Find where the given text appears and provide that cell's center as (X, Y) coordinate. 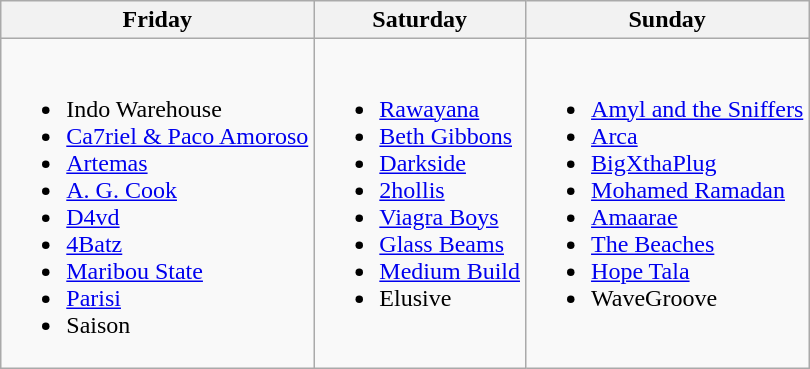
Friday (158, 20)
RawayanaBeth GibbonsDarkside2hollisViagra BoysGlass BeamsMedium BuildElusive (420, 204)
Sunday (668, 20)
Saturday (420, 20)
Amyl and the SniffersArcaBigXthaPlugMohamed RamadanAmaaraeThe BeachesHope TalaWaveGroove (668, 204)
Indo WarehouseCa7riel & Paco AmorosoArtemasA. G. CookD4vd4BatzMaribou StateParisiSaison (158, 204)
